For the text-containing cell, return its midpoint in (X, Y) coordinate format. 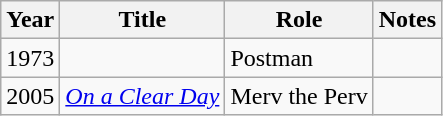
Postman (299, 58)
Role (299, 20)
Year (30, 20)
1973 (30, 58)
Merv the Perv (299, 96)
Notes (407, 20)
On a Clear Day (142, 96)
Title (142, 20)
2005 (30, 96)
